Identify which cell holds the provided text, then report its (X, Y) central coordinate. 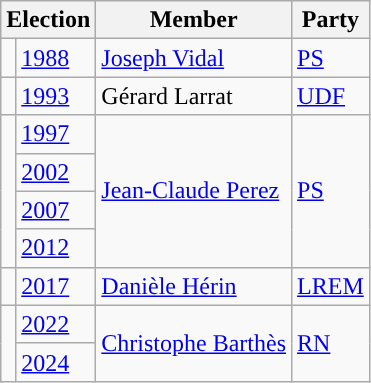
Danièle Hérin (194, 286)
1997 (56, 134)
2022 (56, 324)
1993 (56, 96)
Jean-Claude Perez (194, 191)
Gérard Larrat (194, 96)
Party (331, 20)
UDF (331, 96)
RN (331, 343)
Christophe Barthès (194, 343)
2024 (56, 362)
2007 (56, 210)
Member (194, 20)
2012 (56, 248)
Election (48, 20)
2002 (56, 172)
Joseph Vidal (194, 58)
LREM (331, 286)
1988 (56, 58)
2017 (56, 286)
